Detect which cell encompasses the target text, then output its [x, y] center coordinate. 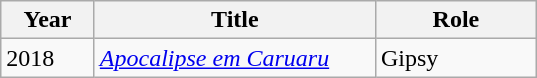
Apocalipse em Caruaru [234, 58]
2018 [48, 58]
Role [456, 20]
Gipsy [456, 58]
Year [48, 20]
Title [234, 20]
